Find where the given text appears and provide that cell's center as [X, Y] coordinate. 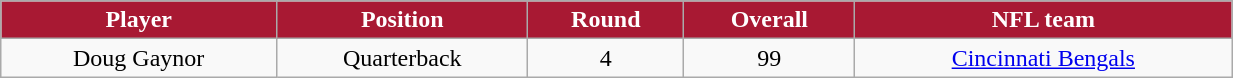
Overall [770, 20]
Cincinnati Bengals [1044, 58]
Doug Gaynor [139, 58]
Position [402, 20]
Player [139, 20]
NFL team [1044, 20]
Quarterback [402, 58]
Round [606, 20]
99 [770, 58]
4 [606, 58]
